Identify which cell holds the provided text, then report its (X, Y) central coordinate. 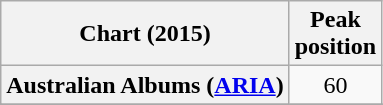
Australian Albums (ARIA) (145, 85)
60 (335, 85)
Peak position (335, 34)
Chart (2015) (145, 34)
